Scan for the cell matching the given text and deliver its [X, Y] coordinate at center. 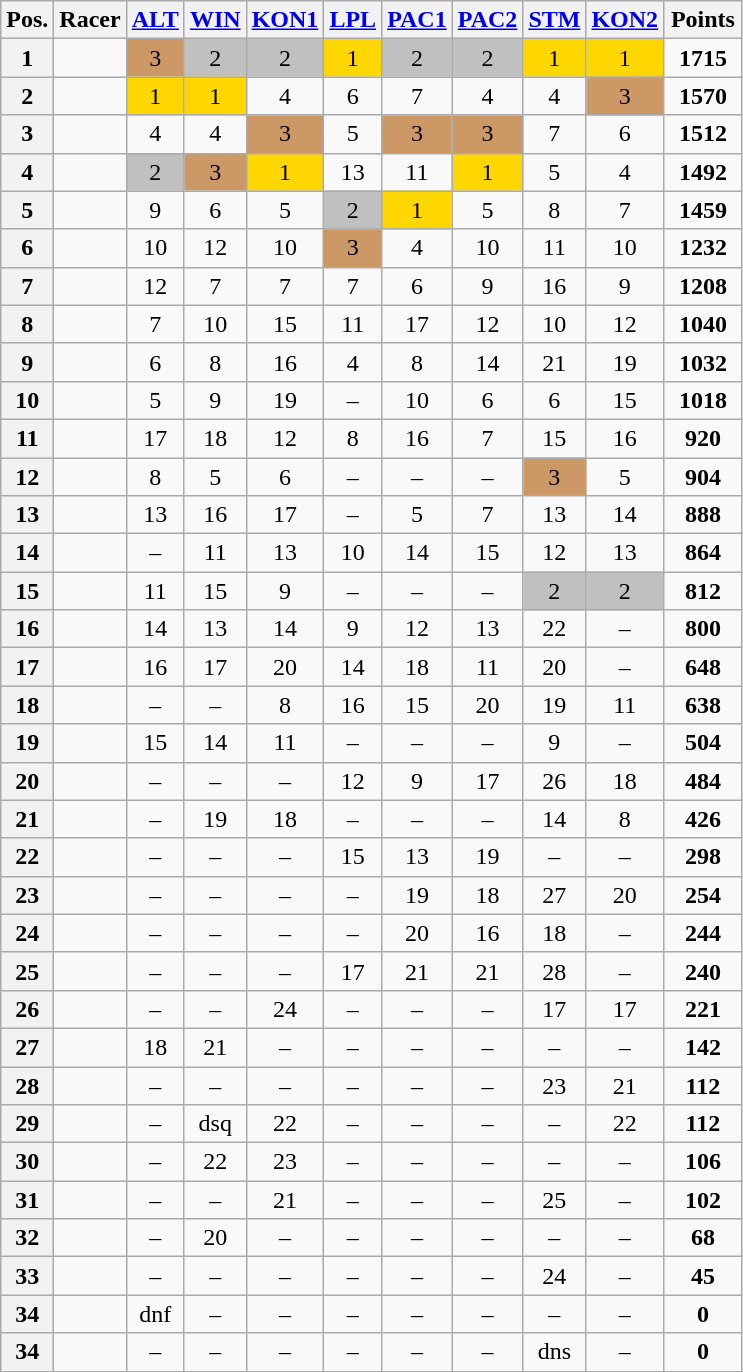
31 [28, 1200]
426 [704, 819]
1040 [704, 324]
244 [704, 933]
PAC1 [418, 20]
STM [554, 20]
904 [704, 477]
1512 [704, 134]
WIN [215, 20]
dns [554, 1352]
648 [704, 667]
638 [704, 705]
Points [704, 20]
864 [704, 553]
920 [704, 438]
32 [28, 1238]
1208 [704, 286]
1492 [704, 172]
1570 [704, 96]
221 [704, 1009]
dsq [215, 1124]
KON1 [285, 20]
KON2 [625, 20]
254 [704, 895]
504 [704, 743]
812 [704, 591]
dnf [155, 1314]
PAC2 [488, 20]
1232 [704, 248]
142 [704, 1047]
484 [704, 781]
33 [28, 1276]
Racer [90, 20]
102 [704, 1200]
1459 [704, 210]
ALT [155, 20]
68 [704, 1238]
298 [704, 857]
1032 [704, 362]
240 [704, 971]
1018 [704, 400]
29 [28, 1124]
106 [704, 1162]
45 [704, 1276]
Pos. [28, 20]
888 [704, 515]
1715 [704, 58]
800 [704, 629]
30 [28, 1162]
LPL [353, 20]
